Output the [x, y] coordinate of the center of the cell containing the given text.  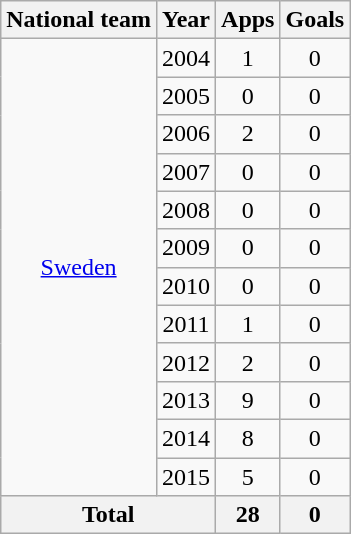
2010 [186, 286]
2014 [186, 438]
Sweden [79, 268]
2004 [186, 58]
2013 [186, 400]
Apps [248, 20]
2005 [186, 96]
Total [108, 515]
Year [186, 20]
National team [79, 20]
28 [248, 515]
8 [248, 438]
2012 [186, 362]
2006 [186, 134]
Goals [315, 20]
2008 [186, 210]
2011 [186, 324]
9 [248, 400]
2015 [186, 477]
5 [248, 477]
2009 [186, 248]
2007 [186, 172]
